Search for the cell housing the specified text and yield its (x, y) center coordinate. 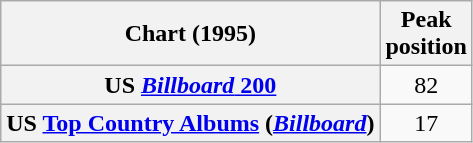
82 (426, 85)
US Top Country Albums (Billboard) (190, 123)
Chart (1995) (190, 34)
Peak position (426, 34)
17 (426, 123)
US Billboard 200 (190, 85)
